For the text-containing cell, return its midpoint in (x, y) coordinate format. 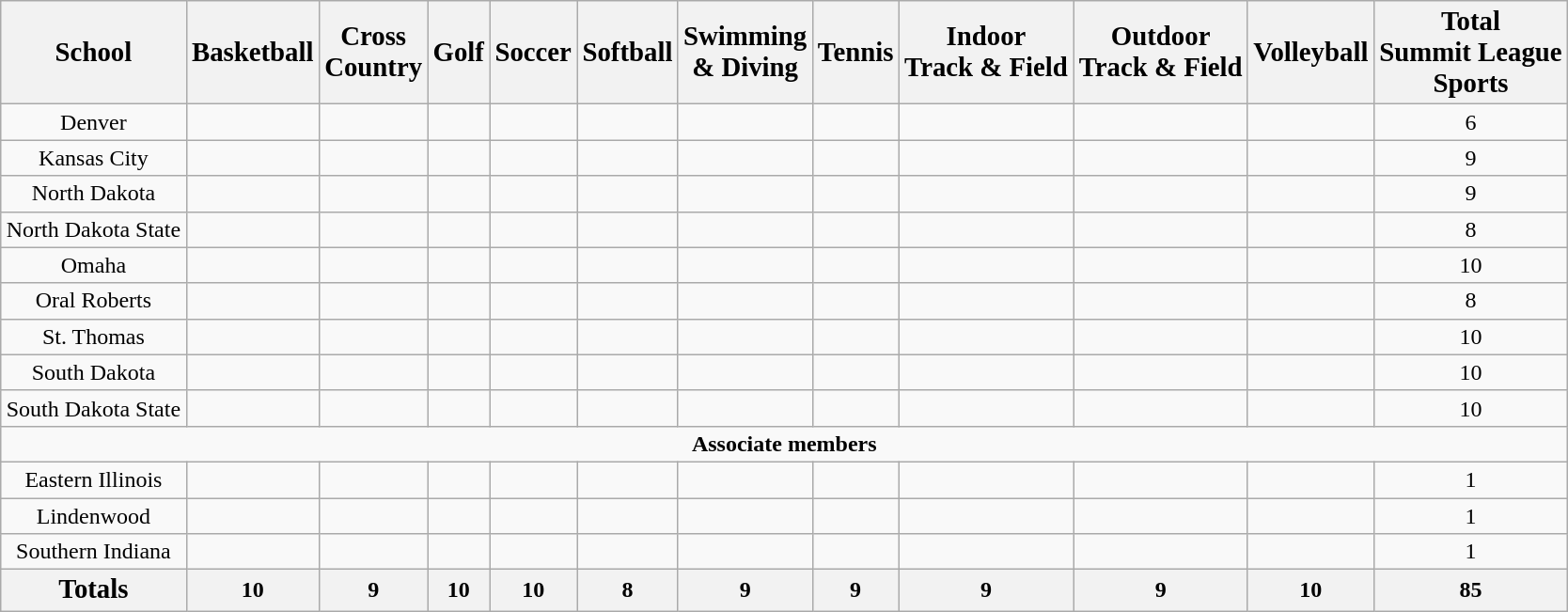
Softball (628, 53)
6 (1470, 122)
Oral Roberts (94, 301)
TotalSummit League Sports (1470, 53)
Omaha (94, 265)
St. Thomas (94, 337)
Kansas City (94, 158)
Soccer (534, 53)
Swimming& Diving (745, 53)
Golf (459, 53)
Associate members (784, 444)
Totals (94, 590)
Southern Indiana (94, 552)
85 (1470, 590)
South Dakota State (94, 408)
North Dakota State (94, 229)
Volleyball (1310, 53)
Lindenwood (94, 516)
North Dakota (94, 194)
Basketball (252, 53)
Eastern Illinois (94, 479)
Denver (94, 122)
CrossCountry (373, 53)
Tennis (855, 53)
South Dakota (94, 372)
OutdoorTrack & Field (1161, 53)
School (94, 53)
IndoorTrack & Field (986, 53)
